Extract the [x, y] coordinate from the center of the cell holding the provided text.  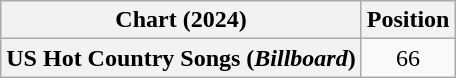
Position [408, 20]
66 [408, 58]
US Hot Country Songs (Billboard) [181, 58]
Chart (2024) [181, 20]
